Identify which cell holds the provided text, then report its [x, y] central coordinate. 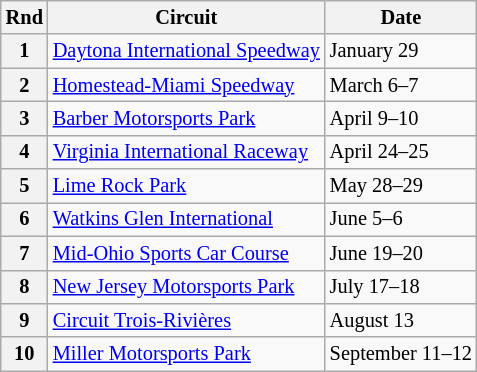
7 [24, 253]
January 29 [401, 51]
4 [24, 152]
8 [24, 287]
June 5–6 [401, 219]
6 [24, 219]
March 6–7 [401, 85]
Daytona International Speedway [186, 51]
September 11–12 [401, 354]
Mid-Ohio Sports Car Course [186, 253]
Lime Rock Park [186, 186]
July 17–18 [401, 287]
10 [24, 354]
April 24–25 [401, 152]
9 [24, 320]
Circuit [186, 17]
June 19–20 [401, 253]
New Jersey Motorsports Park [186, 287]
1 [24, 51]
Rnd [24, 17]
Homestead-Miami Speedway [186, 85]
August 13 [401, 320]
3 [24, 118]
2 [24, 85]
Miller Motorsports Park [186, 354]
Circuit Trois-Rivières [186, 320]
May 28–29 [401, 186]
Watkins Glen International [186, 219]
Date [401, 17]
April 9–10 [401, 118]
5 [24, 186]
Barber Motorsports Park [186, 118]
Virginia International Raceway [186, 152]
